For the text-containing cell, return its midpoint in [x, y] coordinate format. 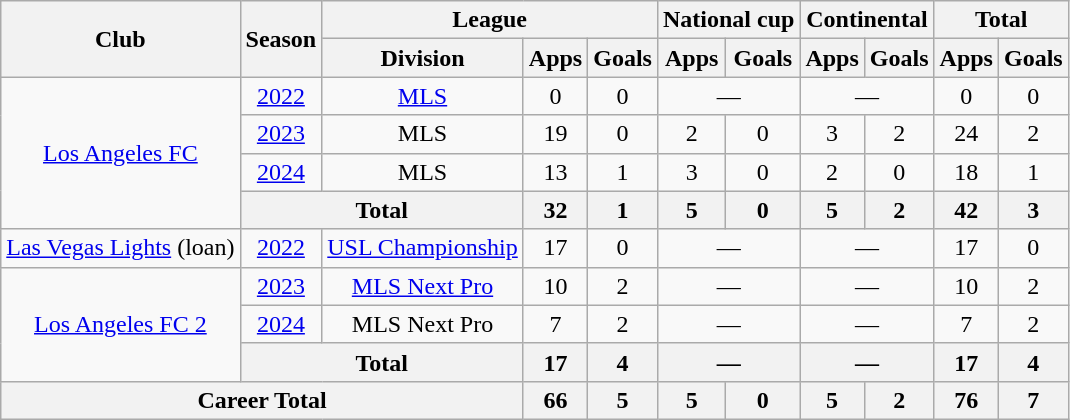
Las Vegas Lights (loan) [120, 248]
76 [966, 400]
Club [120, 39]
18 [966, 172]
Los Angeles FC [120, 153]
Career Total [262, 400]
32 [555, 210]
Season [281, 39]
Los Angeles FC 2 [120, 324]
National cup [728, 20]
Continental [867, 20]
19 [555, 134]
42 [966, 210]
Division [423, 58]
USL Championship [423, 248]
66 [555, 400]
13 [555, 172]
24 [966, 134]
League [490, 20]
